Capture the cell that displays the provided text and extract its [x, y] central coordinate. 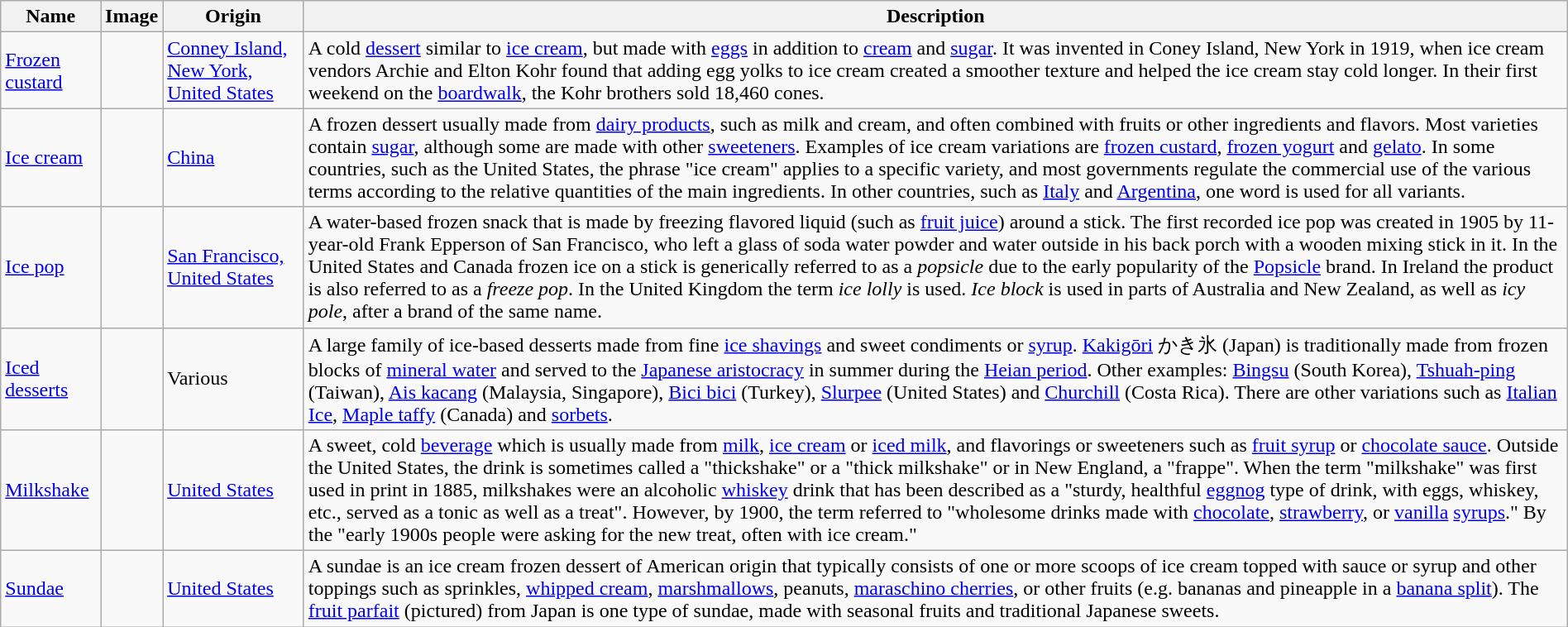
Various [233, 379]
China [233, 157]
Conney Island, New York, United States [233, 70]
Name [51, 17]
Image [132, 17]
Iced desserts [51, 379]
Sundae [51, 589]
Origin [233, 17]
Description [935, 17]
Milkshake [51, 491]
San Francisco, United States [233, 267]
Ice cream [51, 157]
Ice pop [51, 267]
Frozen custard [51, 70]
